Search for the cell housing the specified text and yield its [x, y] center coordinate. 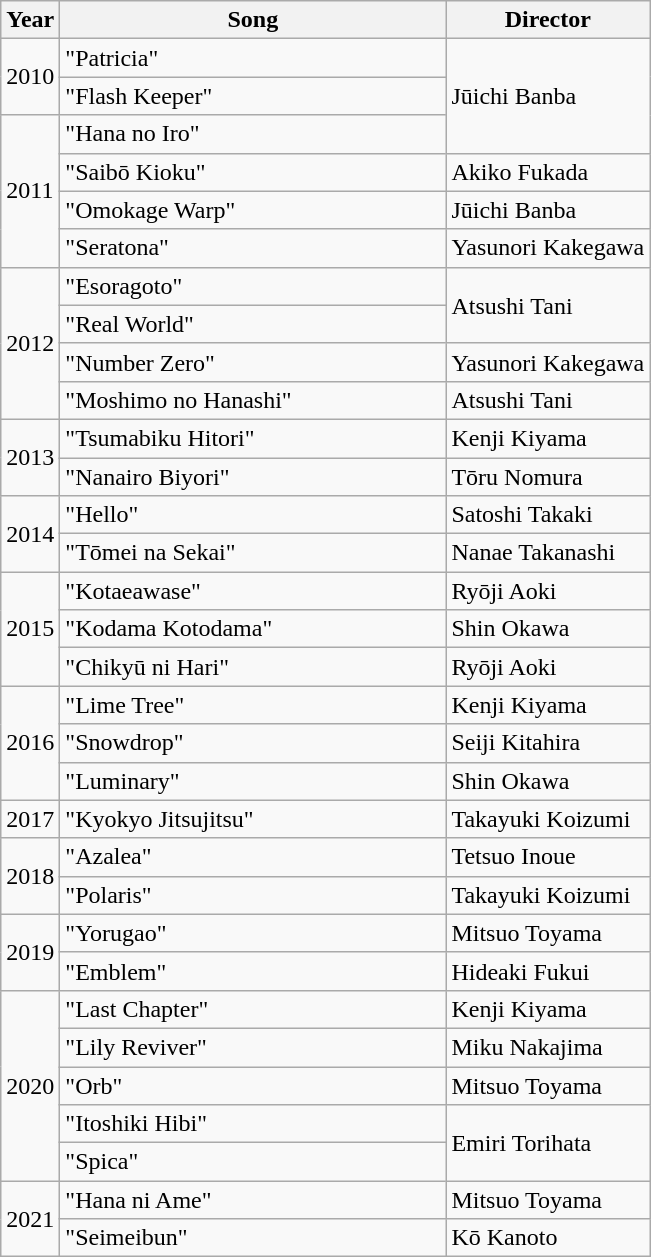
"Saibō Kioku" [253, 172]
"Spica" [253, 1162]
2020 [30, 1085]
Satoshi Takaki [548, 515]
2014 [30, 534]
"Omokage Warp" [253, 210]
"Chikyū ni Hari" [253, 667]
"Kotaeawase" [253, 591]
"Hello" [253, 515]
"Moshimo no Hanashi" [253, 400]
"Tōmei na Sekai" [253, 553]
Tōru Nomura [548, 477]
"Snowdrop" [253, 743]
"Polaris" [253, 895]
"Real World" [253, 324]
2010 [30, 77]
Hideaki Fukui [548, 971]
Miku Nakajima [548, 1047]
"Hana ni Ame" [253, 1200]
"Itoshiki Hibi" [253, 1124]
"Lime Tree" [253, 705]
"Seratona" [253, 248]
Kō Kanoto [548, 1238]
2015 [30, 629]
Akiko Fukada [548, 172]
Seiji Kitahira [548, 743]
"Yorugao" [253, 933]
2021 [30, 1219]
2012 [30, 343]
Emiri Torihata [548, 1143]
"Flash Keeper" [253, 96]
Year [30, 20]
Director [548, 20]
"Nanairo Biyori" [253, 477]
Tetsuo Inoue [548, 857]
"Luminary" [253, 781]
"Esoragoto" [253, 286]
2017 [30, 819]
Song [253, 20]
"Lily Reviver" [253, 1047]
"Patricia" [253, 58]
"Azalea" [253, 857]
"Number Zero" [253, 362]
"Orb" [253, 1085]
"Kodama Kotodama" [253, 629]
"Emblem" [253, 971]
"Seimeibun" [253, 1238]
2016 [30, 743]
"Tsumabiku Hitori" [253, 438]
"Kyokyo Jitsujitsu" [253, 819]
2013 [30, 457]
Nanae Takanashi [548, 553]
"Last Chapter" [253, 1009]
"Hana no Iro" [253, 134]
2019 [30, 952]
2018 [30, 876]
2011 [30, 191]
